For the text-containing cell, return its midpoint in [x, y] coordinate format. 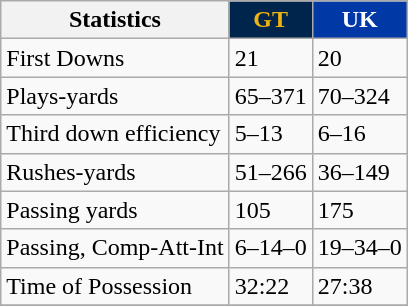
20 [360, 58]
6–16 [360, 134]
32:22 [270, 286]
6–14–0 [270, 248]
Third down efficiency [115, 134]
UK [360, 20]
GT [270, 20]
36–149 [360, 172]
Statistics [115, 20]
27:38 [360, 286]
Plays-yards [115, 96]
Rushes-yards [115, 172]
21 [270, 58]
5–13 [270, 134]
51–266 [270, 172]
175 [360, 210]
65–371 [270, 96]
Time of Possession [115, 286]
First Downs [115, 58]
105 [270, 210]
19–34–0 [360, 248]
Passing, Comp-Att-Int [115, 248]
70–324 [360, 96]
Passing yards [115, 210]
